Locate the cell with the specified text and output its [X, Y] center coordinate. 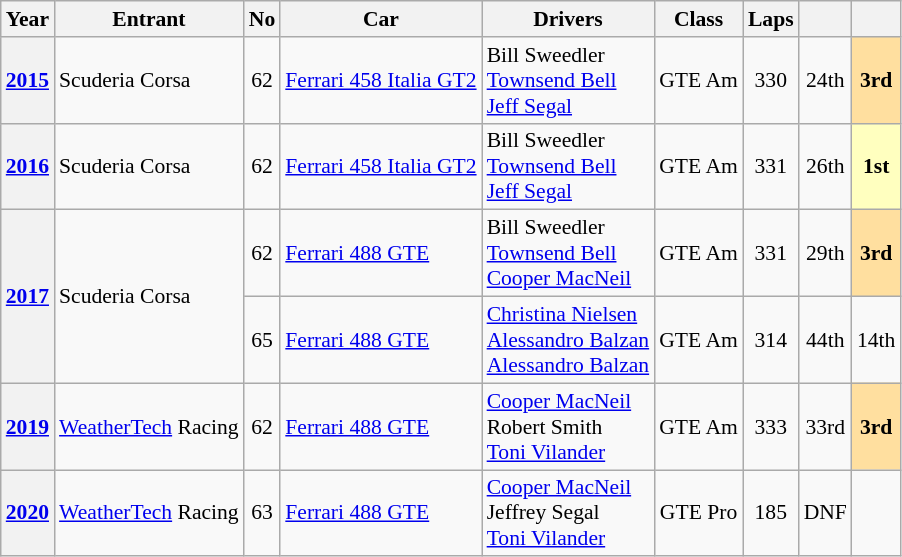
Drivers [568, 19]
Car [380, 19]
185 [771, 514]
2016 [28, 166]
65 [262, 340]
Christina Nielsen Alessandro Balzan Alessandro Balzan [568, 340]
314 [771, 340]
330 [771, 80]
1st [876, 166]
2019 [28, 426]
Laps [771, 19]
DNF [826, 514]
2015 [28, 80]
29th [826, 254]
Bill Sweedler Townsend Bell Cooper MacNeil [568, 254]
14th [876, 340]
Cooper MacNeil Jeffrey Segal Toni Vilander [568, 514]
24th [826, 80]
333 [771, 426]
44th [826, 340]
GTE Pro [698, 514]
Cooper MacNeil Robert Smith Toni Vilander [568, 426]
2020 [28, 514]
26th [826, 166]
No [262, 19]
2017 [28, 296]
63 [262, 514]
Class [698, 19]
33rd [826, 426]
Entrant [149, 19]
Year [28, 19]
